Scan for the cell matching the given text and deliver its [x, y] coordinate at center. 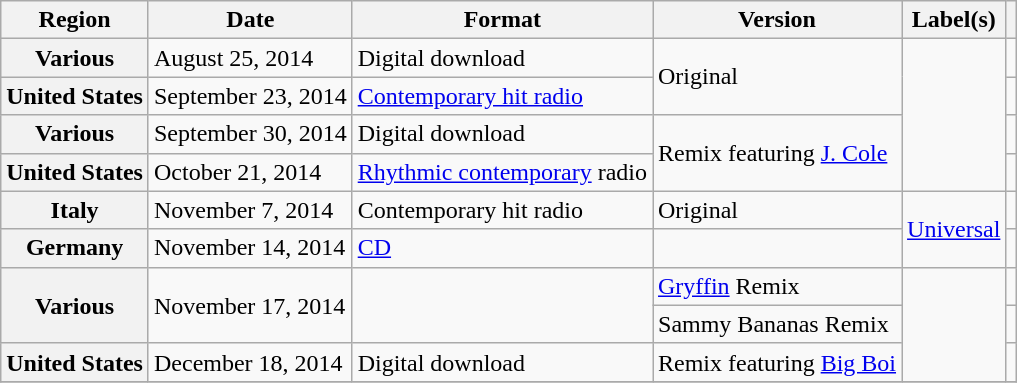
Universal [954, 229]
August 25, 2014 [250, 58]
September 30, 2014 [250, 134]
Version [776, 20]
December 18, 2014 [250, 362]
CD [502, 248]
Germany [75, 248]
November 7, 2014 [250, 210]
Remix featuring Big Boi [776, 362]
November 17, 2014 [250, 305]
November 14, 2014 [250, 248]
Label(s) [954, 20]
September 23, 2014 [250, 96]
Remix featuring J. Cole [776, 153]
Rhythmic contemporary radio [502, 172]
October 21, 2014 [250, 172]
Format [502, 20]
Region [75, 20]
Italy [75, 210]
Date [250, 20]
Gryffin Remix [776, 286]
Sammy Bananas Remix [776, 324]
